For the text-containing cell, return its midpoint in (X, Y) coordinate format. 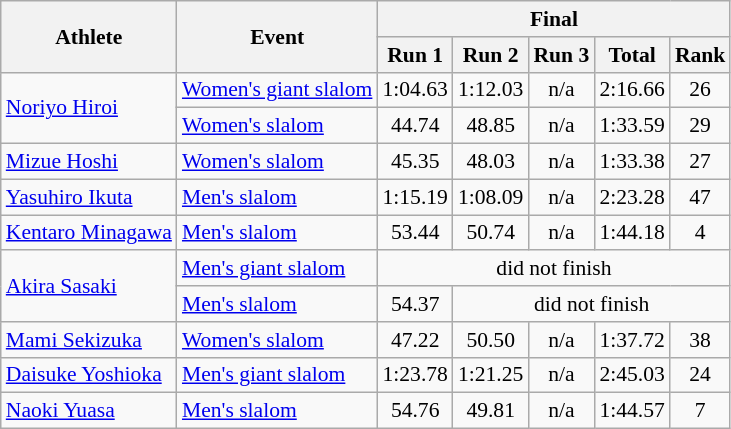
2:23.28 (632, 197)
27 (700, 162)
Yasuhiro Ikuta (89, 197)
Final (554, 19)
47.22 (414, 340)
50.74 (490, 233)
1:23.78 (414, 375)
24 (700, 375)
Mami Sekizuka (89, 340)
Run 3 (561, 55)
Noriyo Hiroi (89, 108)
4 (700, 233)
Kentaro Minagawa (89, 233)
26 (700, 90)
48.85 (490, 126)
Rank (700, 55)
Daisuke Yoshioka (89, 375)
49.81 (490, 411)
38 (700, 340)
53.44 (414, 233)
Naoki Yuasa (89, 411)
45.35 (414, 162)
Run 1 (414, 55)
Athlete (89, 36)
Women's giant slalom (278, 90)
1:33.59 (632, 126)
1:04.63 (414, 90)
54.76 (414, 411)
47 (700, 197)
Mizue Hoshi (89, 162)
1:21.25 (490, 375)
Run 2 (490, 55)
1:37.72 (632, 340)
48.03 (490, 162)
54.37 (414, 304)
Event (278, 36)
1:08.09 (490, 197)
44.74 (414, 126)
Total (632, 55)
1:15.19 (414, 197)
1:44.57 (632, 411)
29 (700, 126)
Akira Sasaki (89, 286)
2:16.66 (632, 90)
1:12.03 (490, 90)
50.50 (490, 340)
1:44.18 (632, 233)
2:45.03 (632, 375)
7 (700, 411)
1:33.38 (632, 162)
